Provide the (x, y) coordinate of the cell's center where the given text is located.  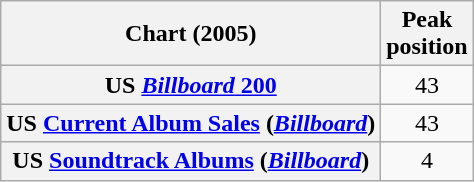
US Billboard 200 (191, 85)
US Soundtrack Albums (Billboard) (191, 161)
Chart (2005) (191, 34)
Peakposition (427, 34)
4 (427, 161)
US Current Album Sales (Billboard) (191, 123)
